Scan for the cell matching the given text and deliver its [x, y] coordinate at center. 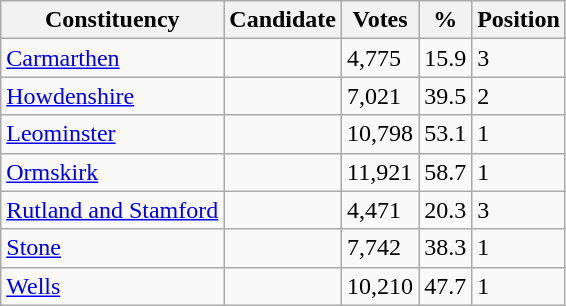
38.3 [446, 248]
Constituency [112, 20]
Howdenshire [112, 96]
Wells [112, 286]
Ormskirk [112, 172]
Carmarthen [112, 58]
7,021 [380, 96]
4,471 [380, 210]
53.1 [446, 134]
Votes [380, 20]
58.7 [446, 172]
4,775 [380, 58]
11,921 [380, 172]
Rutland and Stamford [112, 210]
Candidate [283, 20]
% [446, 20]
15.9 [446, 58]
Stone [112, 248]
47.7 [446, 286]
39.5 [446, 96]
2 [519, 96]
7,742 [380, 248]
10,210 [380, 286]
20.3 [446, 210]
Position [519, 20]
Leominster [112, 134]
10,798 [380, 134]
